Identify which cell holds the provided text, then report its [x, y] central coordinate. 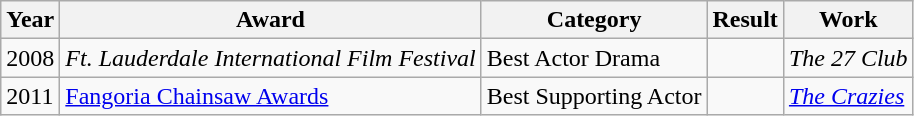
Award [270, 20]
2011 [30, 96]
Fangoria Chainsaw Awards [270, 96]
Result [745, 20]
The Crazies [848, 96]
Ft. Lauderdale International Film Festival [270, 58]
Work [848, 20]
The 27 Club [848, 58]
2008 [30, 58]
Category [594, 20]
Year [30, 20]
Best Actor Drama [594, 58]
Best Supporting Actor [594, 96]
